Determine the (x, y) coordinate at the center of the cell enclosing the given text.  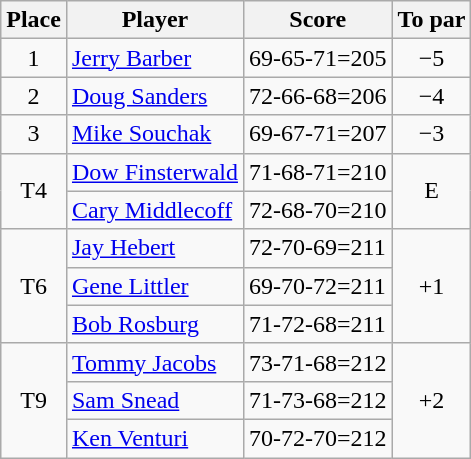
69-67-71=207 (318, 134)
Jerry Barber (154, 58)
Ken Venturi (154, 438)
3 (34, 134)
+1 (432, 286)
Gene Littler (154, 286)
Player (154, 20)
T9 (34, 400)
−3 (432, 134)
72-70-69=211 (318, 248)
2 (34, 96)
Tommy Jacobs (154, 362)
To par (432, 20)
Bob Rosburg (154, 324)
Dow Finsterwald (154, 172)
71-68-71=210 (318, 172)
Mike Souchak (154, 134)
71-73-68=212 (318, 400)
T6 (34, 286)
69-65-71=205 (318, 58)
1 (34, 58)
+2 (432, 400)
Doug Sanders (154, 96)
Sam Snead (154, 400)
Place (34, 20)
73-71-68=212 (318, 362)
−5 (432, 58)
Cary Middlecoff (154, 210)
T4 (34, 191)
70-72-70=212 (318, 438)
72-66-68=206 (318, 96)
Jay Hebert (154, 248)
69-70-72=211 (318, 286)
72-68-70=210 (318, 210)
E (432, 191)
71-72-68=211 (318, 324)
−4 (432, 96)
Score (318, 20)
